From the cell containing the given text, extract its center point as [x, y] coordinate. 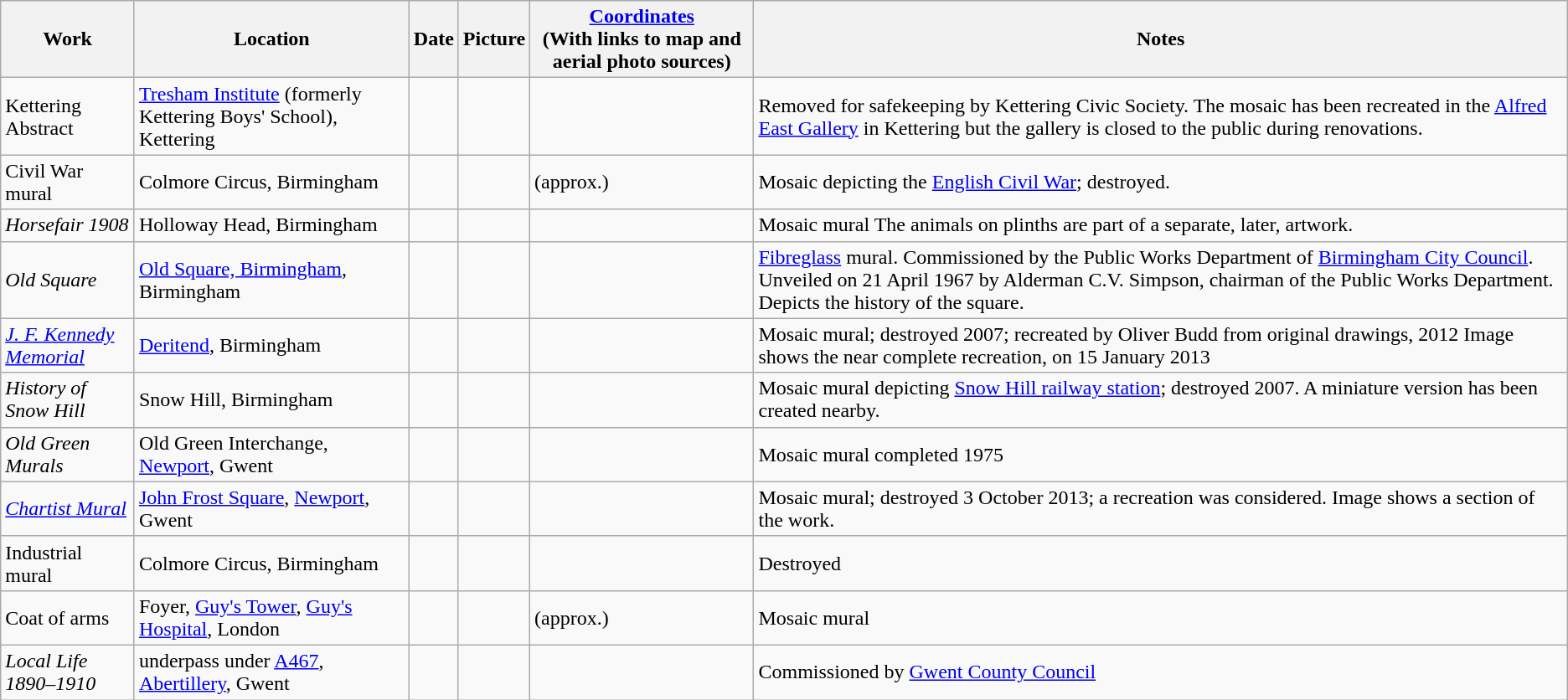
Work [68, 39]
Destroyed [1161, 563]
Mosaic mural; destroyed 3 October 2013; a recreation was considered. Image shows a section of the work. [1161, 509]
Old Green Murals [68, 454]
Mosaic mural; destroyed 2007; recreated by Oliver Budd from original drawings, 2012 Image shows the near complete recreation, on 15 January 2013 [1161, 345]
Date [434, 39]
Civil War mural [68, 183]
Location [271, 39]
Mosaic mural completed 1975 [1161, 454]
Coordinates(With links to map and aerial photo sources) [642, 39]
Coat of arms [68, 618]
underpass under A467, Abertillery, Gwent [271, 672]
Holloway Head, Birmingham [271, 225]
Kettering Abstract [68, 116]
Mosaic mural [1161, 618]
Horsefair 1908 [68, 225]
Mosaic mural depicting Snow Hill railway station; destroyed 2007. A miniature version has been created nearby. [1161, 400]
Notes [1161, 39]
Chartist Mural [68, 509]
J. F. Kennedy Memorial [68, 345]
Snow Hill, Birmingham [271, 400]
Old Green Interchange, Newport, Gwent [271, 454]
History of Snow Hill [68, 400]
Foyer, Guy's Tower, Guy's Hospital, London [271, 618]
Deritend, Birmingham [271, 345]
Picture [494, 39]
Tresham Institute (formerly Kettering Boys' School), Kettering [271, 116]
Old Square [68, 280]
Industrial mural [68, 563]
Mosaic depicting the English Civil War; destroyed. [1161, 183]
Commissioned by Gwent County Council [1161, 672]
Mosaic mural The animals on plinths are part of a separate, later, artwork. [1161, 225]
John Frost Square, Newport, Gwent [271, 509]
Local Life 1890–1910 [68, 672]
Old Square, Birmingham, Birmingham [271, 280]
